Detect which cell encompasses the target text, then output its (X, Y) center coordinate. 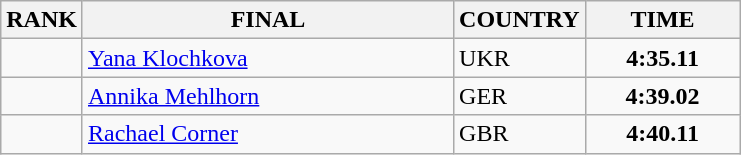
Annika Mehlhorn (268, 96)
4:39.02 (662, 96)
FINAL (268, 20)
Rachael Corner (268, 134)
4:40.11 (662, 134)
RANK (42, 20)
Yana Klochkova (268, 58)
COUNTRY (520, 20)
TIME (662, 20)
4:35.11 (662, 58)
UKR (520, 58)
GER (520, 96)
GBR (520, 134)
